Locate the cell with the specified text and output its [x, y] center coordinate. 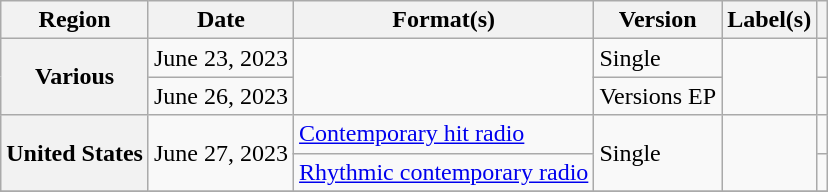
Format(s) [444, 20]
June 26, 2023 [220, 96]
United States [75, 153]
June 27, 2023 [220, 153]
Various [75, 77]
Date [220, 20]
Version [658, 20]
Rhythmic contemporary radio [444, 172]
Versions EP [658, 96]
Label(s) [770, 20]
June 23, 2023 [220, 58]
Contemporary hit radio [444, 134]
Region [75, 20]
